Scan for the cell matching the given text and deliver its [X, Y] coordinate at center. 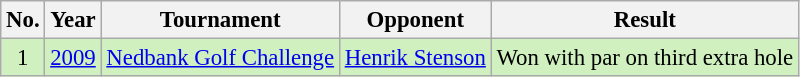
Result [644, 20]
1 [23, 58]
No. [23, 20]
Year [73, 20]
Henrik Stenson [415, 58]
Opponent [415, 20]
Nedbank Golf Challenge [220, 58]
Tournament [220, 20]
Won with par on third extra hole [644, 58]
2009 [73, 58]
